Identify which cell holds the provided text, then report its [x, y] central coordinate. 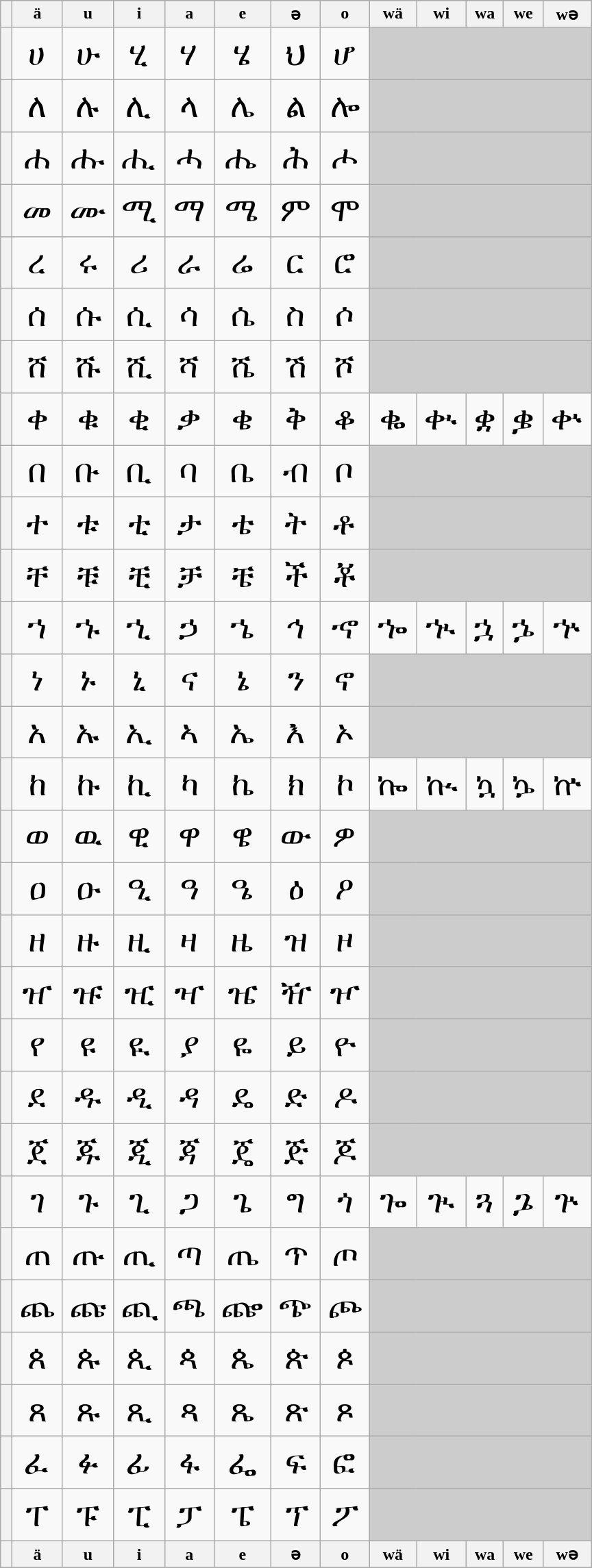
ጰ [37, 1358]
ሔ [243, 158]
ጼ [243, 1410]
ዚ [140, 941]
ወ [37, 836]
ጐ [393, 1202]
ጃ [189, 1149]
ጁ [88, 1149]
ቸ [37, 575]
ፔ [243, 1515]
ሂ [140, 53]
ቃ [189, 419]
ዋ [189, 836]
ጾ [345, 1410]
ጥ [296, 1254]
በ [37, 471]
ቁ [88, 419]
ገ [37, 1202]
ጤ [243, 1254]
ጹ [88, 1410]
ኁ [88, 627]
ዠ [37, 993]
ጴ [243, 1358]
ኅ [296, 627]
ዖ [345, 888]
ብ [296, 471]
ዊ [140, 836]
ዕ [296, 888]
ዙ [88, 941]
ቄ [243, 419]
ዱ [88, 1097]
ቋ [485, 419]
ሹ [88, 366]
ጳ [189, 1358]
ግ [296, 1202]
ኀ [37, 627]
ት [296, 523]
ሴ [243, 314]
ጵ [296, 1358]
ሶ [345, 314]
ዤ [243, 993]
ቾ [345, 575]
ጅ [296, 1149]
ሑ [88, 158]
ሖ [345, 158]
ሾ [345, 366]
ቊ [441, 419]
ደ [37, 1097]
ህ [296, 53]
ኬ [243, 784]
ዓ [189, 888]
ኡ [88, 732]
ፊ [140, 1463]
ኖ [345, 680]
ጱ [88, 1358]
ም [296, 210]
ጎ [345, 1202]
ካ [189, 784]
ሮ [345, 262]
ጉ [88, 1202]
ቌ [523, 419]
ይ [296, 1045]
ኑ [88, 680]
ጌ [243, 1202]
ጸ [37, 1410]
ቻ [189, 575]
ጆ [345, 1149]
ታ [189, 523]
ጪ [140, 1306]
ሽ [296, 366]
ዦ [345, 993]
ጣ [189, 1254]
ቈ [393, 419]
ጭ [296, 1306]
ኳ [485, 784]
መ [37, 210]
ማ [189, 210]
ሲ [140, 314]
ኒ [140, 680]
ዢ [140, 993]
ፖ [345, 1515]
ዉ [88, 836]
ዡ [88, 993]
ጩ [88, 1306]
ዬ [243, 1045]
ዎ [345, 836]
ሙ [88, 210]
ኴ [523, 784]
ሓ [189, 158]
ሺ [140, 366]
ዮ [345, 1045]
ሳ [189, 314]
ጀ [37, 1149]
ድ [296, 1097]
ጦ [345, 1254]
ዥ [296, 993]
ፐ [37, 1515]
ሉ [88, 105]
ቅ [296, 419]
ሃ [189, 53]
ረ [37, 262]
ቹ [88, 575]
ኪ [140, 784]
ጶ [345, 1358]
ዌ [243, 836]
ጢ [140, 1254]
ሐ [37, 158]
ፌ [243, 1463]
ኵ [567, 784]
ኦ [345, 732]
ኍ [567, 627]
ፕ [296, 1515]
ር [296, 262]
ና [189, 680]
ከ [37, 784]
ዪ [140, 1045]
ቶ [345, 523]
ኋ [485, 627]
ክ [296, 784]
የ [37, 1045]
ሊ [140, 105]
ፉ [88, 1463]
ቀ [37, 419]
ኣ [189, 732]
ፒ [140, 1515]
ጓ [485, 1202]
ኮ [345, 784]
ጔ [523, 1202]
ሪ [140, 262]
ሎ [345, 105]
ዒ [140, 888]
ጄ [243, 1149]
ጒ [441, 1202]
ዲ [140, 1097]
ፓ [189, 1515]
ዝ [296, 941]
ባ [189, 471]
ቴ [243, 523]
ፈ [37, 1463]
ዛ [189, 941]
ቍ [567, 419]
ቦ [345, 471]
ላ [189, 105]
ሁ [88, 53]
ሬ [243, 262]
ጠ [37, 1254]
ዩ [88, 1045]
ለ [37, 105]
ኈ [393, 627]
ሌ [243, 105]
ኌ [523, 627]
ኰ [393, 784]
ሄ [243, 53]
ሸ [37, 366]
ዴ [243, 1097]
ሀ [37, 53]
ኔ [243, 680]
ዑ [88, 888]
ያ [189, 1045]
ዜ [243, 941]
ሩ [88, 262]
ኄ [243, 627]
አ [37, 732]
ጽ [296, 1410]
ዔ [243, 888]
ሞ [345, 210]
ሰ [37, 314]
ጡ [88, 1254]
ኊ [441, 627]
ጋ [189, 1202]
ጨ [37, 1306]
ዳ [189, 1097]
ቺ [140, 575]
ቡ [88, 471]
ች [296, 575]
ቱ [88, 523]
ጲ [140, 1358]
ኲ [441, 784]
ሚ [140, 210]
ሜ [243, 210]
ኤ [243, 732]
ዐ [37, 888]
ቤ [243, 471]
ጻ [189, 1410]
ኂ [140, 627]
ዘ [37, 941]
ሕ [296, 158]
ዞ [345, 941]
ራ [189, 262]
ው [296, 836]
ኆ [345, 627]
ጕ [567, 1202]
ጺ [140, 1410]
ቆ [345, 419]
ፑ [88, 1515]
ቂ [140, 419]
ሼ [243, 366]
ዶ [345, 1097]
ቢ [140, 471]
እ [296, 732]
ጮ [345, 1306]
ሻ [189, 366]
ጫ [189, 1306]
ቼ [243, 575]
ኩ [88, 784]
ሒ [140, 158]
ኢ [140, 732]
ፍ [296, 1463]
ሆ [345, 53]
ፋ [189, 1463]
ን [296, 680]
ቲ [140, 523]
ኃ [189, 627]
ሱ [88, 314]
ፎ [345, 1463]
ነ [37, 680]
ተ [37, 523]
ስ [296, 314]
ል [296, 105]
ጊ [140, 1202]
ዣ [189, 993]
ጂ [140, 1149]
ጬ [243, 1306]
